Detect which cell encompasses the target text, then output its [X, Y] center coordinate. 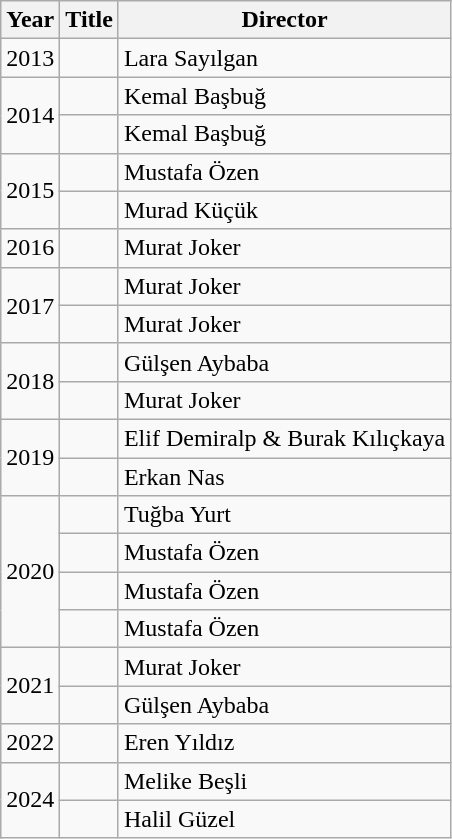
2018 [30, 381]
2016 [30, 248]
2017 [30, 305]
2013 [30, 58]
Elif Demiralp & Burak Kılıçkaya [284, 438]
Melike Beşli [284, 781]
2019 [30, 457]
Director [284, 20]
Year [30, 20]
Erkan Nas [284, 477]
2022 [30, 743]
Murad Küçük [284, 210]
Eren Yıldız [284, 743]
2014 [30, 115]
2021 [30, 686]
2024 [30, 800]
Title [90, 20]
Tuğba Yurt [284, 515]
2020 [30, 572]
2015 [30, 191]
Halil Güzel [284, 819]
Lara Sayılgan [284, 58]
